Pinpoint the cell where the given text exists, returning its (x, y) midpoint coordinate. 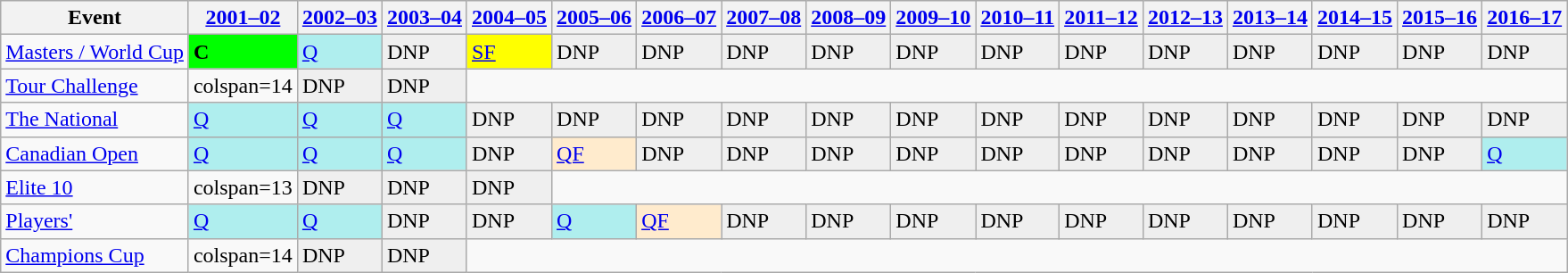
Elite 10 (95, 187)
2010–11 (1018, 18)
Players' (95, 221)
SF (508, 52)
Canadian Open (95, 153)
2001–02 (243, 18)
2002–03 (339, 18)
colspan=13 (243, 187)
C (243, 52)
2014–15 (1354, 18)
Tour Challenge (95, 86)
The National (95, 120)
Champions Cup (95, 255)
2005–06 (594, 18)
2012–13 (1184, 18)
2015–16 (1440, 18)
2009–10 (933, 18)
2003–04 (425, 18)
Event (95, 18)
2006–07 (680, 18)
2013–14 (1270, 18)
2008–09 (849, 18)
2011–12 (1102, 18)
2007–08 (763, 18)
2016–17 (1525, 18)
2004–05 (508, 18)
Masters / World Cup (95, 52)
